Output the [X, Y] coordinate of the center of the cell containing the given text.  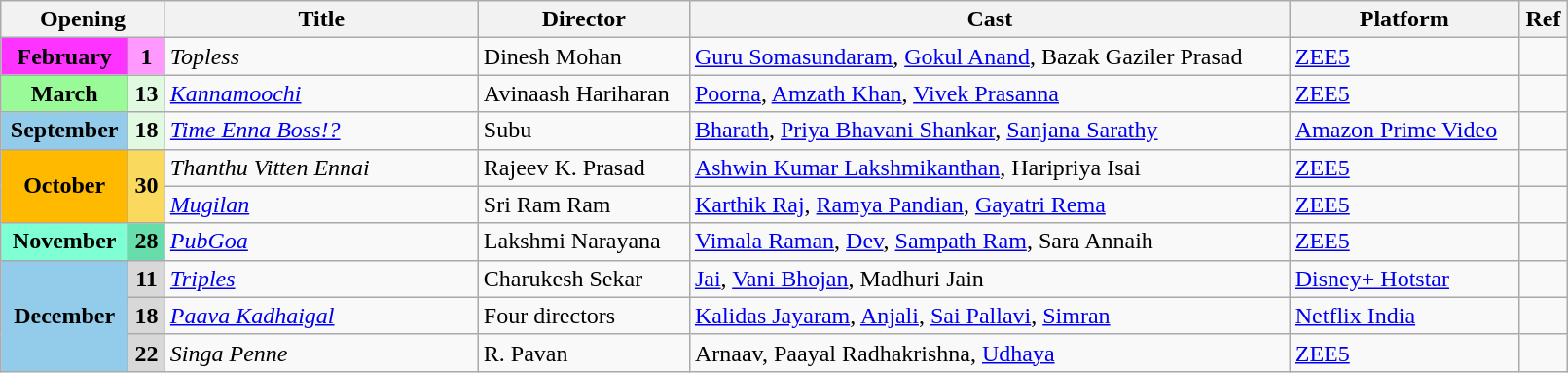
Arnaav, Paayal Radhakrishna, Udhaya [989, 353]
13 [147, 93]
Singa Penne [321, 353]
Charukesh Sekar [584, 279]
February [64, 56]
Jai, Vani Bhojan, Madhuri Jain [989, 279]
Rajeev K. Prasad [584, 168]
Title [321, 19]
30 [147, 186]
Four directors [584, 316]
PubGoa [321, 242]
Triples [321, 279]
Dinesh Mohan [584, 56]
Lakshmi Narayana [584, 242]
Time Enna Boss!? [321, 131]
Avinaash Hariharan [584, 93]
March [64, 93]
Amazon Prime Video [1404, 131]
Paava Kadhaigal [321, 316]
Bharath, Priya Bhavani Shankar, Sanjana Sarathy [989, 131]
Disney+ Hotstar [1404, 279]
Vimala Raman, Dev, Sampath Ram, Sara Annaih [989, 242]
Karthik Raj, Ramya Pandian, Gayatri Rema [989, 205]
November [64, 242]
28 [147, 242]
11 [147, 279]
December [64, 316]
Sri Ram Ram [584, 205]
Platform [1404, 19]
Poorna, Amzath Khan, Vivek Prasanna [989, 93]
1 [147, 56]
Netflix India [1404, 316]
Kalidas Jayaram, Anjali, Sai Pallavi, Simran [989, 316]
22 [147, 353]
Subu [584, 131]
Ashwin Kumar Lakshmikanthan, Haripriya Isai [989, 168]
Opening [84, 19]
Thanthu Vitten Ennai [321, 168]
Cast [989, 19]
Kannamoochi [321, 93]
Ref [1544, 19]
Guru Somasundaram, Gokul Anand, Bazak Gaziler Prasad [989, 56]
October [64, 186]
R. Pavan [584, 353]
September [64, 131]
Mugilan [321, 205]
Topless [321, 56]
Director [584, 19]
